Detect which cell encompasses the target text, then output its (x, y) center coordinate. 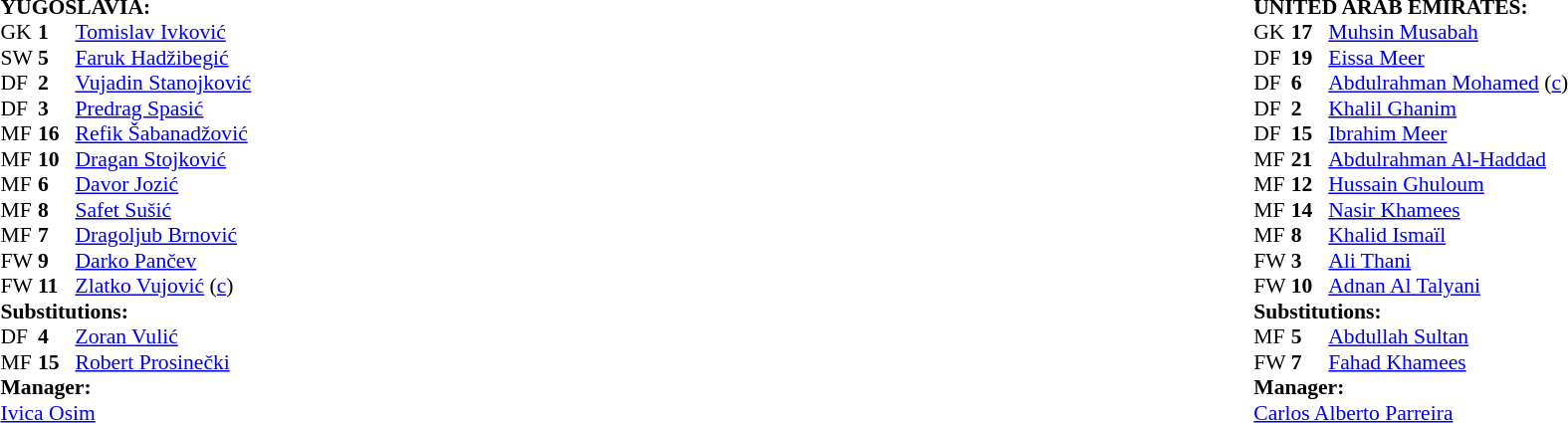
Predrag Spasić (163, 108)
SW (19, 58)
Zoran Vulić (163, 337)
Dragoljub Brnović (163, 236)
Nasir Khamees (1448, 210)
21 (1310, 159)
Adnan Al Talyani (1448, 286)
Refik Šabanadžović (163, 134)
Ali Thani (1448, 261)
Davor Jozić (163, 184)
Hussain Ghuloum (1448, 184)
11 (57, 286)
Safet Sušić (163, 210)
Zlatko Vujović (c) (163, 286)
Dragan Stojković (163, 159)
Muhsin Musabah (1448, 33)
Abdullah Sultan (1448, 337)
Khalid Ismaïl (1448, 236)
Khalil Ghanim (1448, 108)
19 (1310, 58)
17 (1310, 33)
Ibrahim Meer (1448, 134)
Abdulrahman Al-Haddad (1448, 159)
9 (57, 261)
Faruk Hadžibegić (163, 58)
Robert Prosinečki (163, 362)
4 (57, 337)
14 (1310, 210)
Darko Pančev (163, 261)
Vujadin Stanojković (163, 83)
Abdulrahman Mohamed (c) (1448, 83)
12 (1310, 184)
16 (57, 134)
1 (57, 33)
Eissa Meer (1448, 58)
Fahad Khamees (1448, 362)
Tomislav Ivković (163, 33)
